Find where the given text appears and provide that cell's center as (x, y) coordinate. 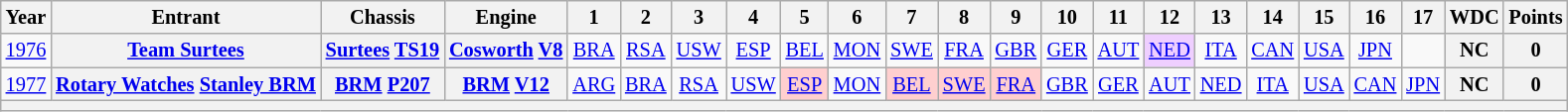
3 (700, 17)
2 (646, 17)
Engine (506, 17)
5 (805, 17)
7 (912, 17)
1977 (26, 84)
Cosworth V8 (506, 51)
BRM V12 (506, 84)
Rotary Watches Stanley BRM (186, 84)
8 (964, 17)
Year (26, 17)
WDC (1475, 17)
4 (753, 17)
Surtees TS19 (383, 51)
Points (1535, 17)
ARG (594, 84)
Chassis (383, 17)
1976 (26, 51)
6 (857, 17)
Team Surtees (186, 51)
17 (1423, 17)
14 (1272, 17)
1 (594, 17)
16 (1375, 17)
BRM P207 (383, 84)
Entrant (186, 17)
15 (1324, 17)
11 (1119, 17)
9 (1016, 17)
12 (1170, 17)
10 (1067, 17)
13 (1221, 17)
